Locate the cell with the specified text and output its (X, Y) center coordinate. 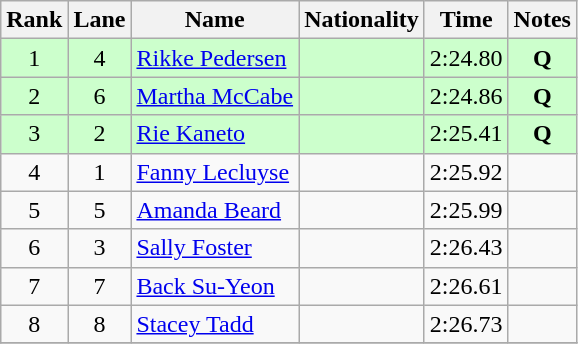
Sally Foster (215, 248)
Rie Kaneto (215, 134)
2:26.43 (466, 248)
2:24.80 (466, 58)
Nationality (362, 20)
Fanny Lecluyse (215, 172)
2:26.73 (466, 324)
Amanda Beard (215, 210)
Back Su-Yeon (215, 286)
Name (215, 20)
2:25.99 (466, 210)
2:25.92 (466, 172)
Lane (100, 20)
2:26.61 (466, 286)
Notes (542, 20)
Time (466, 20)
Rank (34, 20)
Martha McCabe (215, 96)
Rikke Pedersen (215, 58)
Stacey Tadd (215, 324)
2:25.41 (466, 134)
2:24.86 (466, 96)
